Determine the (x, y) coordinate at the center of the cell enclosing the given text.  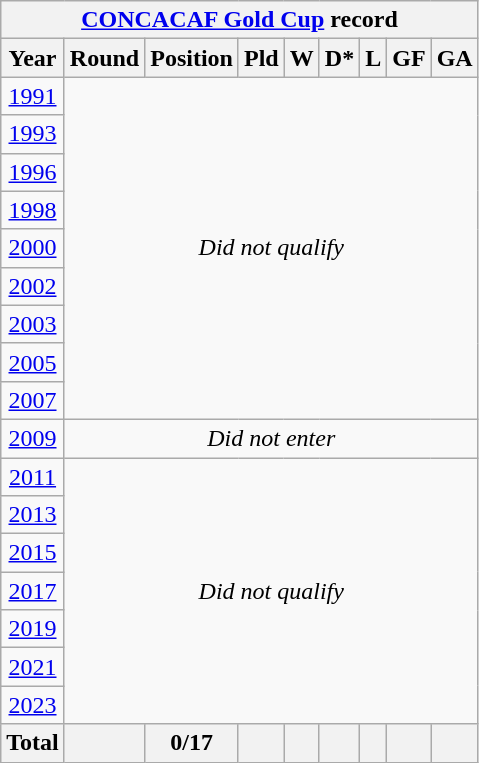
2017 (33, 591)
2021 (33, 667)
Position (192, 58)
1993 (33, 134)
2009 (33, 438)
2000 (33, 248)
Year (33, 58)
2013 (33, 515)
2007 (33, 400)
2002 (33, 286)
CONCACAF Gold Cup record (240, 20)
Total (33, 743)
1996 (33, 172)
GF (409, 58)
2015 (33, 553)
Round (104, 58)
Did not enter (271, 438)
1998 (33, 210)
1991 (33, 96)
W (302, 58)
2023 (33, 705)
GA (454, 58)
2005 (33, 362)
D* (339, 58)
Pld (261, 58)
2019 (33, 629)
0/17 (192, 743)
2003 (33, 324)
2011 (33, 477)
L (374, 58)
